Determine the [x, y] coordinate at the center of the cell enclosing the given text.  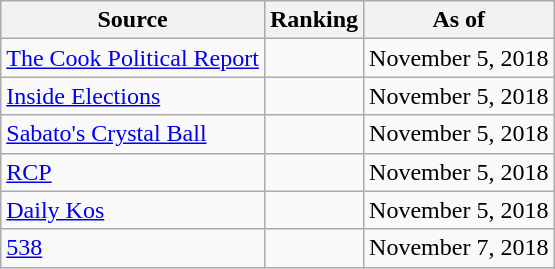
Inside Elections [133, 96]
The Cook Political Report [133, 58]
November 7, 2018 [459, 248]
Daily Kos [133, 210]
RCP [133, 172]
Ranking [314, 20]
Source [133, 20]
538 [133, 248]
Sabato's Crystal Ball [133, 134]
As of [459, 20]
